Scan for the cell matching the given text and deliver its (X, Y) coordinate at center. 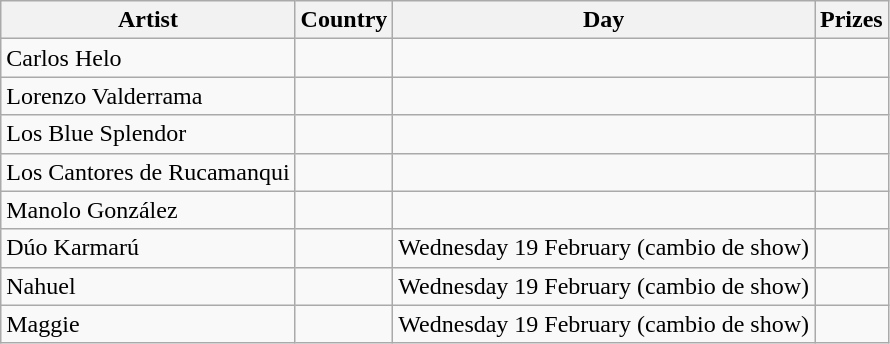
Lorenzo Valderrama (148, 96)
Maggie (148, 324)
Artist (148, 20)
Prizes (851, 20)
Manolo González (148, 210)
Los Cantores de Rucamanqui (148, 172)
Los Blue Splendor (148, 134)
Carlos Helo (148, 58)
Nahuel (148, 286)
Day (604, 20)
Country (344, 20)
Dúo Karmarú (148, 248)
